Capture the cell that displays the provided text and extract its [X, Y] central coordinate. 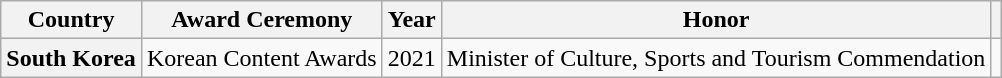
Honor [716, 20]
Korean Content Awards [262, 58]
Country [72, 20]
2021 [412, 58]
Minister of Culture, Sports and Tourism Commendation [716, 58]
Award Ceremony [262, 20]
South Korea [72, 58]
Year [412, 20]
